Return [X, Y] of the center of cell containing provided text 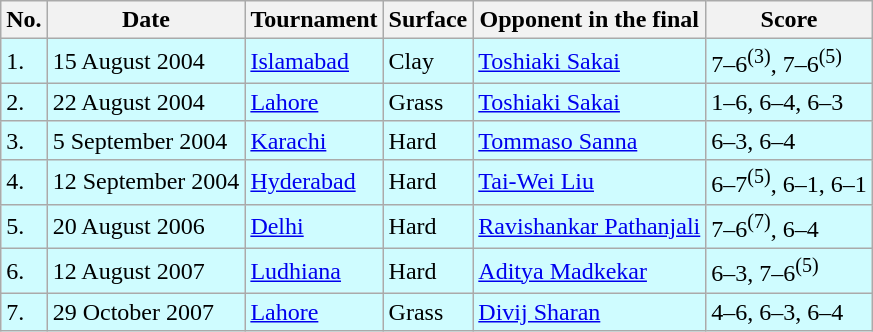
1. [24, 62]
7–6(3), 7–6(5) [789, 62]
Date [146, 20]
Tournament [314, 20]
12 September 2004 [146, 182]
Karachi [314, 140]
Score [789, 20]
3. [24, 140]
22 August 2004 [146, 102]
Opponent in the final [590, 20]
12 August 2007 [146, 272]
Surface [428, 20]
7–6(7), 6–4 [789, 226]
Aditya Madkekar [590, 272]
1–6, 6–4, 6–3 [789, 102]
15 August 2004 [146, 62]
Delhi [314, 226]
5 September 2004 [146, 140]
Ravishankar Pathanjali [590, 226]
Islamabad [314, 62]
6–7(5), 6–1, 6–1 [789, 182]
Divij Sharan [590, 312]
29 October 2007 [146, 312]
20 August 2006 [146, 226]
6–3, 7–6(5) [789, 272]
5. [24, 226]
Ludhiana [314, 272]
No. [24, 20]
Hyderabad [314, 182]
6–3, 6–4 [789, 140]
6. [24, 272]
4–6, 6–3, 6–4 [789, 312]
Tai-Wei Liu [590, 182]
Tommaso Sanna [590, 140]
4. [24, 182]
Clay [428, 62]
7. [24, 312]
2. [24, 102]
